Return (X, Y) of the center of cell containing provided text 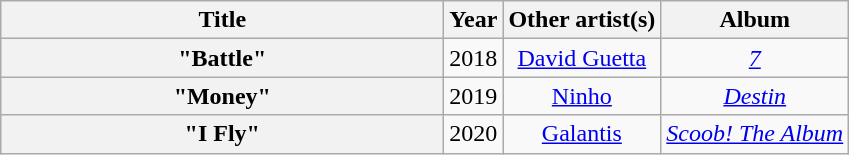
Title (222, 20)
2019 (474, 96)
Ninho (582, 96)
David Guetta (582, 58)
Album (755, 20)
Galantis (582, 134)
"I Fly" (222, 134)
Other artist(s) (582, 20)
2020 (474, 134)
7 (755, 58)
Destin (755, 96)
"Battle" (222, 58)
"Money" (222, 96)
Scoob! The Album (755, 134)
Year (474, 20)
2018 (474, 58)
